Return (X, Y) of the center of cell containing provided text 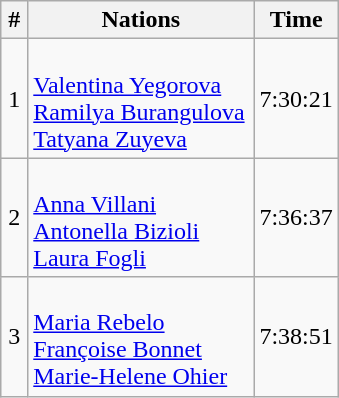
# (14, 20)
Valentina YegorovaRamilya BurangulovaTatyana Zuyeva (141, 98)
1 (14, 98)
Anna VillaniAntonella BizioliLaura Fogli (141, 218)
7:30:21 (296, 98)
2 (14, 218)
Nations (141, 20)
Maria RebeloFrançoise BonnetMarie-Helene Ohier (141, 336)
Time (296, 20)
3 (14, 336)
7:36:37 (296, 218)
7:38:51 (296, 336)
